Return (X, Y) of the center of cell containing provided text 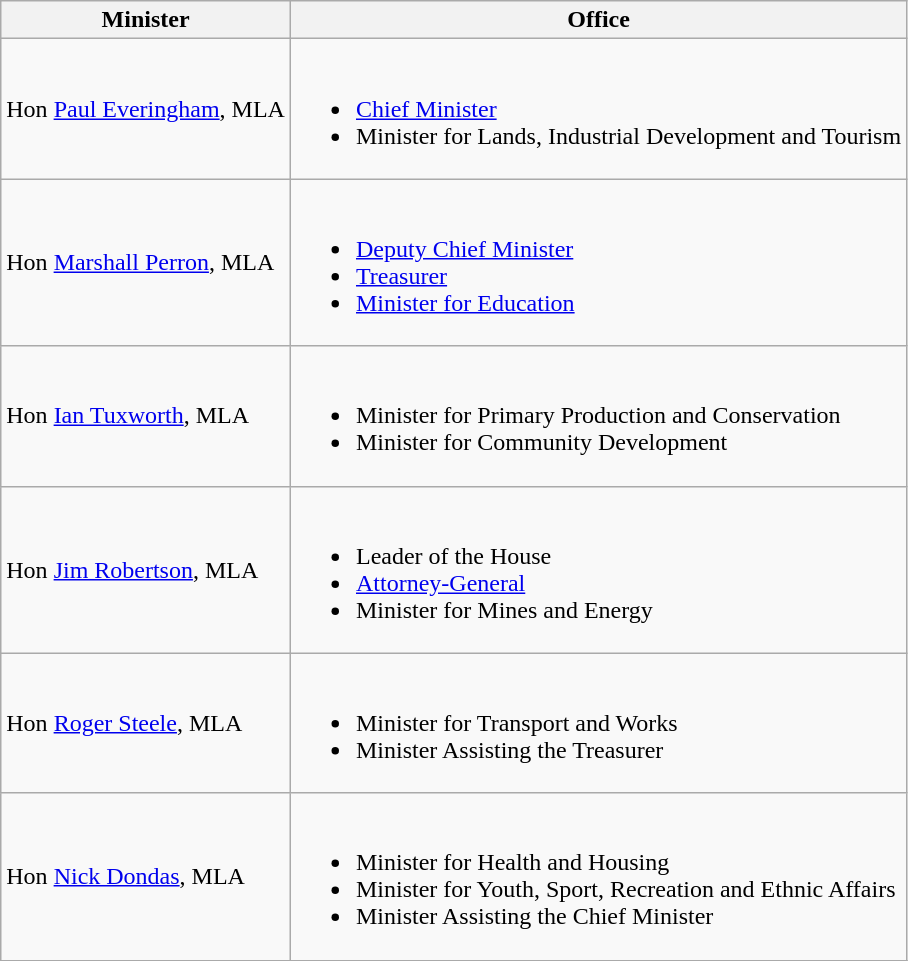
Office (598, 20)
Minister for Transport and WorksMinister Assisting the Treasurer (598, 723)
Leader of the HouseAttorney-GeneralMinister for Mines and Energy (598, 570)
Hon Jim Robertson, MLA (146, 570)
Hon Paul Everingham, MLA (146, 109)
Hon Ian Tuxworth, MLA (146, 416)
Minister (146, 20)
Minister for Health and HousingMinister for Youth, Sport, Recreation and Ethnic AffairsMinister Assisting the Chief Minister (598, 876)
Chief MinisterMinister for Lands, Industrial Development and Tourism (598, 109)
Hon Nick Dondas, MLA (146, 876)
Deputy Chief MinisterTreasurerMinister for Education (598, 262)
Hon Roger Steele, MLA (146, 723)
Minister for Primary Production and ConservationMinister for Community Development (598, 416)
Hon Marshall Perron, MLA (146, 262)
